For the text-containing cell, return its midpoint in [x, y] coordinate format. 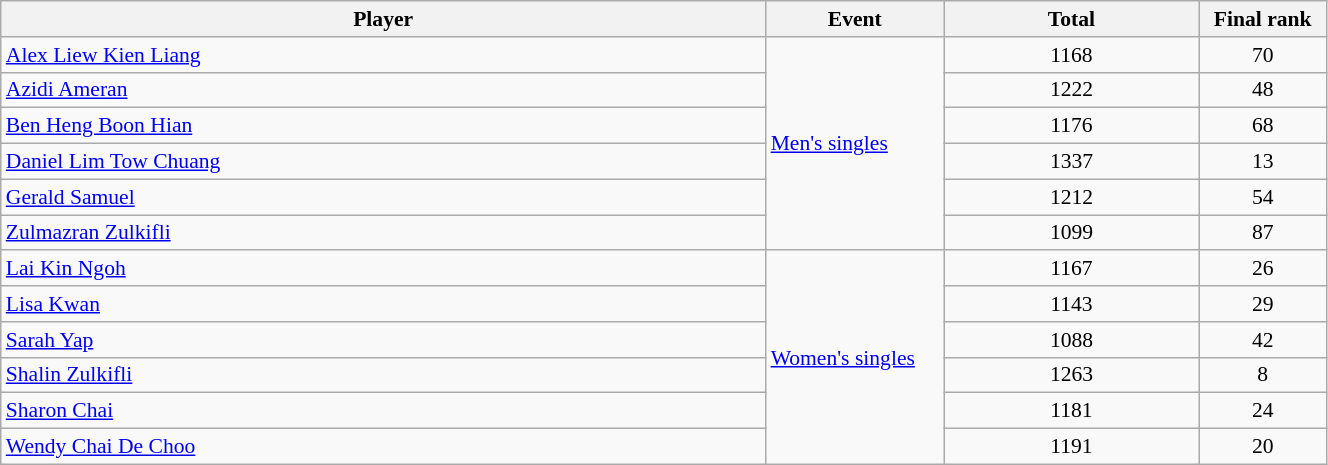
1167 [1072, 269]
1088 [1072, 340]
Event [855, 19]
29 [1263, 304]
Total [1072, 19]
42 [1263, 340]
13 [1263, 162]
1176 [1072, 126]
87 [1263, 233]
26 [1263, 269]
54 [1263, 197]
48 [1263, 90]
1143 [1072, 304]
Sarah Yap [384, 340]
1337 [1072, 162]
1212 [1072, 197]
70 [1263, 55]
Zulmazran Zulkifli [384, 233]
1168 [1072, 55]
Lisa Kwan [384, 304]
24 [1263, 411]
Ben Heng Boon Hian [384, 126]
Azidi Ameran [384, 90]
Alex Liew Kien Liang [384, 55]
Wendy Chai De Choo [384, 447]
20 [1263, 447]
1181 [1072, 411]
Women's singles [855, 358]
Shalin Zulkifli [384, 375]
Sharon Chai [384, 411]
Lai Kin Ngoh [384, 269]
Daniel Lim Tow Chuang [384, 162]
Final rank [1263, 19]
1099 [1072, 233]
Men's singles [855, 144]
68 [1263, 126]
1222 [1072, 90]
Player [384, 19]
Gerald Samuel [384, 197]
1191 [1072, 447]
1263 [1072, 375]
8 [1263, 375]
